Extract the [X, Y] coordinate from the center of the cell holding the provided text.  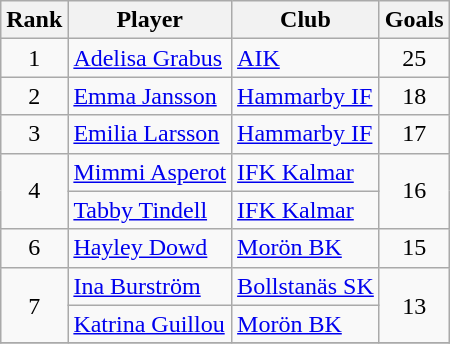
Ina Burström [150, 286]
25 [414, 58]
13 [414, 305]
3 [34, 134]
Emilia Larsson [150, 134]
17 [414, 134]
1 [34, 58]
AIK [306, 58]
15 [414, 248]
Katrina Guillou [150, 324]
Club [306, 20]
18 [414, 96]
4 [34, 191]
6 [34, 248]
Adelisa Grabus [150, 58]
7 [34, 305]
Mimmi Asperot [150, 172]
16 [414, 191]
Tabby Tindell [150, 210]
Rank [34, 20]
Bollstanäs SK [306, 286]
Hayley Dowd [150, 248]
Player [150, 20]
Emma Jansson [150, 96]
Goals [414, 20]
2 [34, 96]
